Detect which cell encompasses the target text, then output its [X, Y] center coordinate. 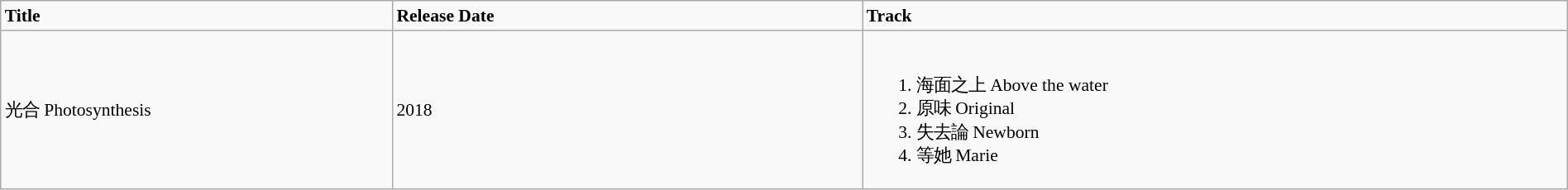
Track [1216, 16]
海面之上 Above the water原味 Original失去論 Newborn等她 Marie [1216, 111]
2018 [627, 111]
Title [197, 16]
Release Date [627, 16]
光合 Photosynthesis [197, 111]
